Pinpoint the cell where the given text exists, returning its [x, y] midpoint coordinate. 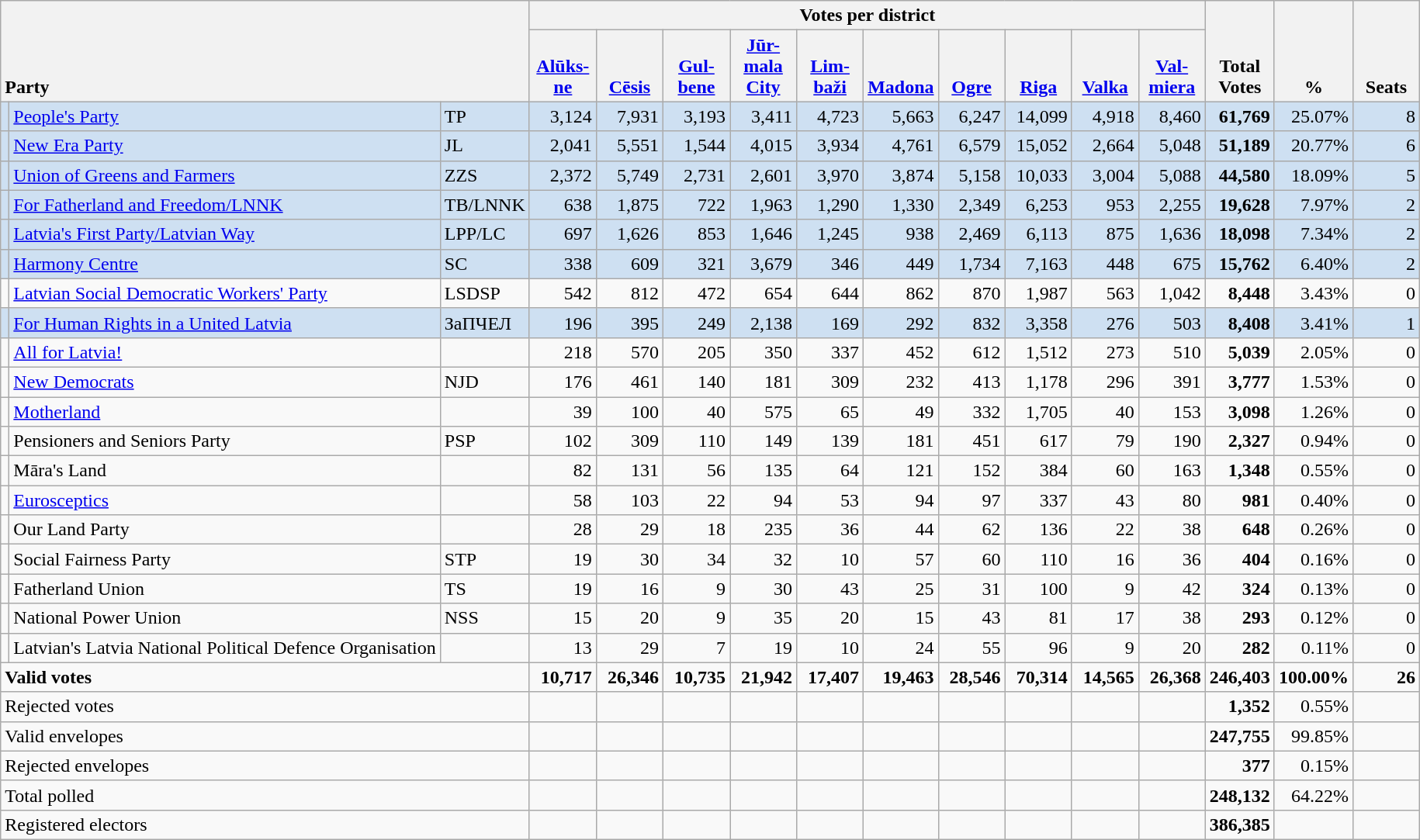
153 [1172, 412]
10,735 [696, 677]
190 [1172, 441]
Rejected envelopes [265, 766]
Social Fairness Party [225, 559]
4,015 [763, 146]
3.41% [1313, 323]
ZZS [484, 175]
176 [563, 382]
1,245 [830, 234]
51,189 [1240, 146]
232 [901, 382]
82 [563, 471]
TP [484, 116]
163 [1172, 471]
97 [971, 500]
Votes per district [868, 16]
1,290 [830, 205]
5,048 [1172, 146]
49 [901, 412]
5,551 [629, 146]
3,934 [830, 146]
0.11% [1313, 648]
13 [563, 648]
TB/LNNK [484, 205]
Total polled [265, 795]
1,734 [971, 264]
812 [629, 293]
448 [1105, 264]
10,717 [563, 677]
Total Votes [1240, 51]
296 [1105, 382]
1,705 [1038, 412]
3,679 [763, 264]
449 [901, 264]
Madona [901, 66]
121 [901, 471]
1 [1386, 323]
Latvia's First Party/Latvian Way [225, 234]
2,731 [696, 175]
1,987 [1038, 293]
Alūks- ne [563, 66]
135 [763, 471]
7,931 [629, 116]
7 [696, 648]
58 [563, 500]
62 [971, 530]
324 [1240, 589]
70,314 [1038, 677]
321 [696, 264]
Latvian's Latvia National Political Defence Organisation [225, 648]
% [1313, 51]
862 [901, 293]
570 [629, 352]
5,039 [1240, 352]
17,407 [830, 677]
99.85% [1313, 736]
205 [696, 352]
Valka [1105, 66]
Māra's Land [225, 471]
35 [763, 618]
247,755 [1240, 736]
332 [971, 412]
377 [1240, 766]
LSDSP [484, 293]
136 [1038, 530]
981 [1240, 500]
140 [696, 382]
53 [830, 500]
292 [901, 323]
7.97% [1313, 205]
10,033 [1038, 175]
Valid votes [265, 677]
26 [1386, 677]
For Human Rights in a United Latvia [225, 323]
Jūr- mala City [763, 66]
6,253 [1038, 205]
1,626 [629, 234]
15,052 [1038, 146]
17 [1105, 618]
1.26% [1313, 412]
1.53% [1313, 382]
1,646 [763, 234]
1,875 [629, 205]
675 [1172, 264]
7.34% [1313, 234]
2,469 [971, 234]
65 [830, 412]
131 [629, 471]
2,138 [763, 323]
0.40% [1313, 500]
0.94% [1313, 441]
386,385 [1240, 824]
5,158 [971, 175]
3,004 [1105, 175]
Val- miera [1172, 66]
3,098 [1240, 412]
2,349 [971, 205]
Pensioners and Seniors Party [225, 441]
609 [629, 264]
24 [901, 648]
218 [563, 352]
61,769 [1240, 116]
413 [971, 382]
575 [763, 412]
638 [563, 205]
1,348 [1240, 471]
64.22% [1313, 795]
100.00% [1313, 677]
96 [1038, 648]
395 [629, 323]
SC [484, 264]
0.12% [1313, 618]
503 [1172, 323]
All for Latvia! [225, 352]
44 [901, 530]
56 [696, 471]
Fatherland Union [225, 589]
Lim- baži [830, 66]
People's Party [225, 116]
NJD [484, 382]
0.13% [1313, 589]
648 [1240, 530]
3,358 [1038, 323]
3,874 [901, 175]
563 [1105, 293]
404 [1240, 559]
196 [563, 323]
JL [484, 146]
235 [763, 530]
LPP/LC [484, 234]
875 [1105, 234]
20.77% [1313, 146]
81 [1038, 618]
32 [763, 559]
57 [901, 559]
451 [971, 441]
2,327 [1240, 441]
5,749 [629, 175]
350 [763, 352]
870 [971, 293]
3,411 [763, 116]
Ogre [971, 66]
384 [1038, 471]
617 [1038, 441]
1,178 [1038, 382]
1,352 [1240, 707]
832 [971, 323]
21,942 [763, 677]
248,132 [1240, 795]
National Power Union [225, 618]
14,565 [1105, 677]
4,723 [830, 116]
15,762 [1240, 264]
64 [830, 471]
276 [1105, 323]
346 [830, 264]
39 [563, 412]
0.16% [1313, 559]
8,460 [1172, 116]
1,330 [901, 205]
4,918 [1105, 116]
Eurosceptics [225, 500]
338 [563, 264]
Our Land Party [225, 530]
249 [696, 323]
14,099 [1038, 116]
18 [696, 530]
6.40% [1313, 264]
19,463 [901, 677]
STP [484, 559]
152 [971, 471]
3,970 [830, 175]
293 [1240, 618]
510 [1172, 352]
28 [563, 530]
273 [1105, 352]
ЗаПЧЕЛ [484, 323]
2,372 [563, 175]
Riga [1038, 66]
139 [830, 441]
169 [830, 323]
853 [696, 234]
18,098 [1240, 234]
26,368 [1172, 677]
1,636 [1172, 234]
3,124 [563, 116]
654 [763, 293]
8,408 [1240, 323]
2.05% [1313, 352]
6,113 [1038, 234]
2,664 [1105, 146]
149 [763, 441]
3.43% [1313, 293]
For Fatherland and Freedom/LNNK [225, 205]
102 [563, 441]
PSP [484, 441]
Cēsis [629, 66]
18.09% [1313, 175]
80 [1172, 500]
2,255 [1172, 205]
1,512 [1038, 352]
5,088 [1172, 175]
938 [901, 234]
3,193 [696, 116]
1,963 [763, 205]
Party [265, 51]
Rejected votes [265, 707]
Gul- bene [696, 66]
26,346 [629, 677]
612 [971, 352]
3,777 [1240, 382]
1,042 [1172, 293]
461 [629, 382]
Harmony Centre [225, 264]
1,544 [696, 146]
Seats [1386, 51]
644 [830, 293]
722 [696, 205]
TS [484, 589]
Registered electors [265, 824]
103 [629, 500]
0.15% [1313, 766]
28,546 [971, 677]
79 [1105, 441]
NSS [484, 618]
5,663 [901, 116]
Union of Greens and Farmers [225, 175]
282 [1240, 648]
25 [901, 589]
55 [971, 648]
19,628 [1240, 205]
953 [1105, 205]
697 [563, 234]
31 [971, 589]
5 [1386, 175]
Valid envelopes [265, 736]
6,579 [971, 146]
42 [1172, 589]
246,403 [1240, 677]
7,163 [1038, 264]
8 [1386, 116]
25.07% [1313, 116]
452 [901, 352]
New Era Party [225, 146]
New Democrats [225, 382]
4,761 [901, 146]
391 [1172, 382]
34 [696, 559]
44,580 [1240, 175]
542 [563, 293]
Latvian Social Democratic Workers' Party [225, 293]
6 [1386, 146]
6,247 [971, 116]
Motherland [225, 412]
2,041 [563, 146]
8,448 [1240, 293]
2,601 [763, 175]
472 [696, 293]
0.26% [1313, 530]
